Search for the cell housing the specified text and yield its [X, Y] center coordinate. 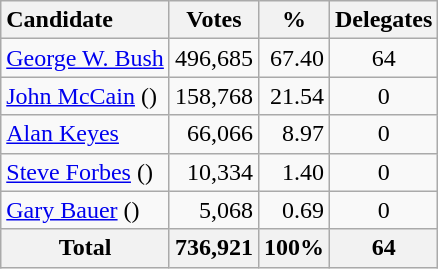
10,334 [214, 172]
% [294, 20]
1.40 [294, 172]
George W. Bush [86, 58]
158,768 [214, 96]
Steve Forbes () [86, 172]
Delegates [384, 20]
Alan Keyes [86, 134]
Votes [214, 20]
Gary Bauer () [86, 210]
21.54 [294, 96]
100% [294, 248]
66,066 [214, 134]
0.69 [294, 210]
736,921 [214, 248]
5,068 [214, 210]
Total [86, 248]
67.40 [294, 58]
John McCain () [86, 96]
496,685 [214, 58]
Candidate [86, 20]
8.97 [294, 134]
